From the cell containing the given text, extract its center point as (x, y) coordinate. 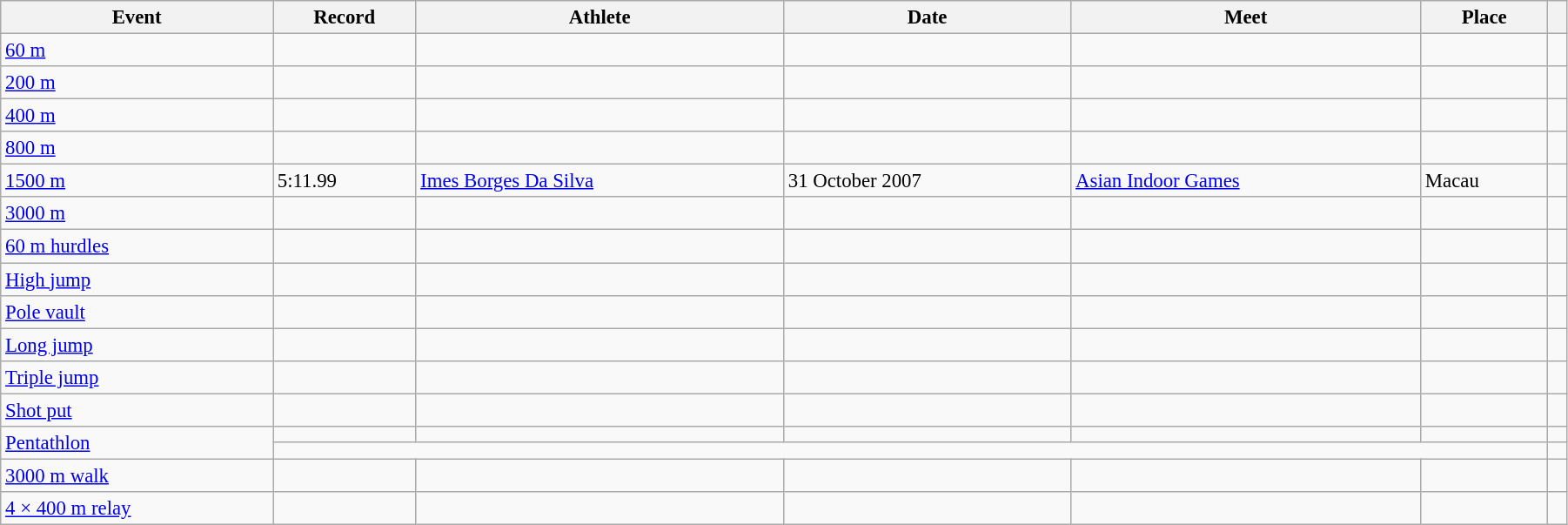
800 m (137, 148)
Athlete (600, 17)
200 m (137, 83)
1500 m (137, 181)
High jump (137, 279)
31 October 2007 (927, 181)
60 m hurdles (137, 246)
Record (345, 17)
5:11.99 (345, 181)
Place (1484, 17)
Shot put (137, 410)
Imes Borges Da Silva (600, 181)
Macau (1484, 181)
Pentathlon (137, 443)
Long jump (137, 345)
Date (927, 17)
3000 m walk (137, 475)
Asian Indoor Games (1246, 181)
60 m (137, 50)
4 × 400 m relay (137, 508)
400 m (137, 116)
Pole vault (137, 312)
Event (137, 17)
3000 m (137, 213)
Triple jump (137, 377)
Meet (1246, 17)
